Return the [x, y] coordinate for the center point of the cell that contains the specified text.  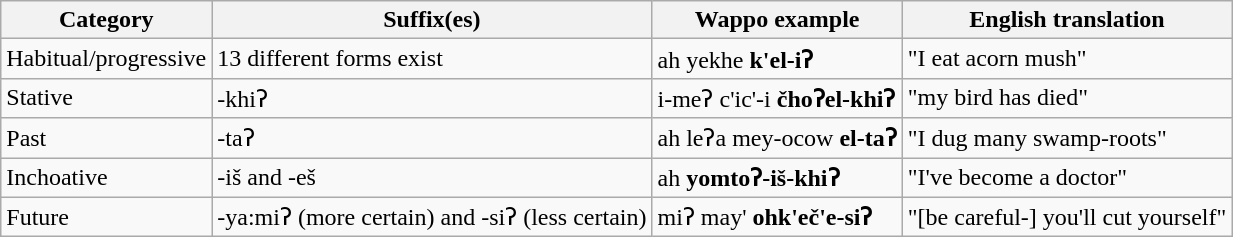
ah yekhe k'el-iʔ [777, 59]
"[be careful-] you'll cut yourself" [1067, 217]
"I eat acorn mush" [1067, 59]
miʔ may' ohk'eč'e-siʔ [777, 217]
i-meʔ c'ic'-i čhoʔel-khiʔ [777, 98]
Stative [106, 98]
-khiʔ [432, 98]
"I've become a doctor" [1067, 178]
Future [106, 217]
ah yomtoʔ-iš-khiʔ [777, 178]
Inchoative [106, 178]
Past [106, 138]
ah leʔa mey-ocow el-taʔ [777, 138]
13 different forms exist [432, 59]
"I dug many swamp-roots" [1067, 138]
"my bird has died" [1067, 98]
Habitual/progressive [106, 59]
Wappo example [777, 20]
Category [106, 20]
-iš and -eš [432, 178]
English translation [1067, 20]
-taʔ [432, 138]
Suffix(es) [432, 20]
-ya:miʔ (more certain) and -siʔ (less certain) [432, 217]
